Find where the given text appears and provide that cell's center as [X, Y] coordinate. 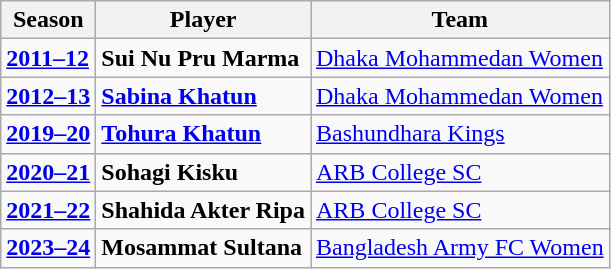
Mosammat Sultana [204, 248]
2023–24 [48, 248]
Sui Nu Pru Marma [204, 58]
Team [460, 20]
Player [204, 20]
Tohura Khatun [204, 134]
Bashundhara Kings [460, 134]
2019–20 [48, 134]
Season [48, 20]
2020–21 [48, 172]
Shahida Akter Ripa [204, 210]
Bangladesh Army FC Women [460, 248]
2021–22 [48, 210]
Sabina Khatun [204, 96]
2012–13 [48, 96]
Sohagi Kisku [204, 172]
2011–12 [48, 58]
